For the text-containing cell, return its midpoint in (x, y) coordinate format. 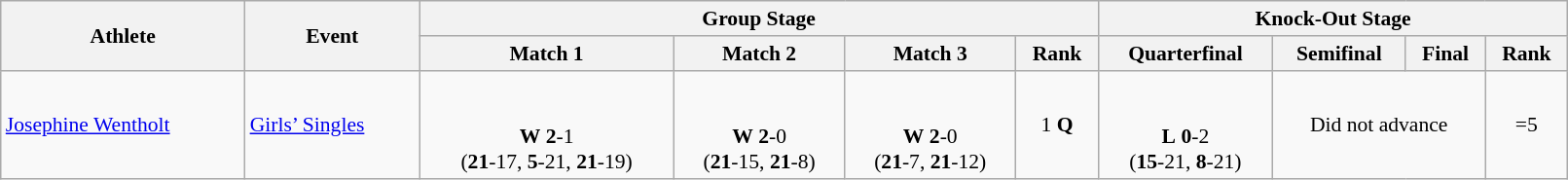
Quarterfinal (1185, 54)
L 0-2 (15-21, 8-21) (1185, 125)
1 Q (1057, 125)
W 2-0 (21-15, 21-8) (759, 125)
Semifinal (1339, 54)
Athlete (123, 35)
Girls’ Singles (333, 125)
Match 1 (547, 54)
W 2-1 (21-17, 5-21, 21-19) (547, 125)
Did not advance (1378, 125)
W 2-0 (21-7, 21-12) (930, 125)
Match 2 (759, 54)
=5 (1526, 125)
Match 3 (930, 54)
Final (1444, 54)
Group Stage (759, 18)
Knock-Out Stage (1332, 18)
Event (333, 35)
Josephine Wentholt (123, 125)
